Identify which cell holds the provided text, then report its [x, y] central coordinate. 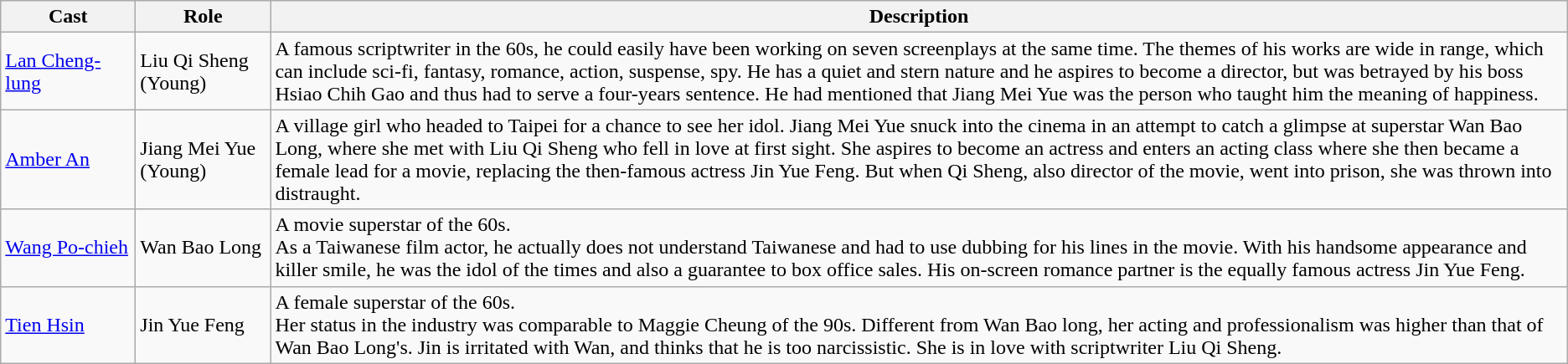
Amber An [69, 159]
Wang Po-chieh [69, 248]
Lan Cheng-lung [69, 71]
Liu Qi Sheng (Young) [203, 71]
Role [203, 17]
Jin Yue Feng [203, 325]
Cast [69, 17]
Tien Hsin [69, 325]
Description [919, 17]
Wan Bao Long [203, 248]
Jiang Mei Yue (Young) [203, 159]
